Detect which cell encompasses the target text, then output its (X, Y) center coordinate. 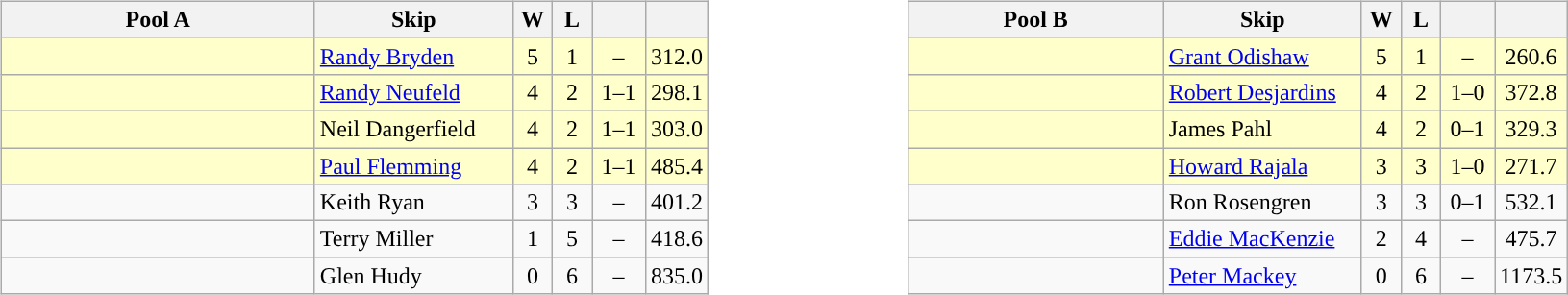
Randy Neufeld (413, 92)
Neil Dangerfield (413, 129)
Peter Mackey (1262, 276)
418.6 (677, 239)
Robert Desjardins (1262, 92)
Pool B (1035, 19)
Grant Odishaw (1262, 56)
Randy Bryden (413, 56)
Howard Rajala (1262, 166)
Eddie MacKenzie (1262, 239)
298.1 (677, 92)
475.7 (1531, 239)
303.0 (677, 129)
401.2 (677, 203)
372.8 (1531, 92)
485.4 (677, 166)
260.6 (1531, 56)
312.0 (677, 56)
835.0 (677, 276)
Terry Miller (413, 239)
271.7 (1531, 166)
Ron Rosengren (1262, 203)
James Pahl (1262, 129)
Pool A (158, 19)
329.3 (1531, 129)
Paul Flemming (413, 166)
1173.5 (1531, 276)
Glen Hudy (413, 276)
532.1 (1531, 203)
Keith Ryan (413, 203)
